Detect which cell encompasses the target text, then output its [x, y] center coordinate. 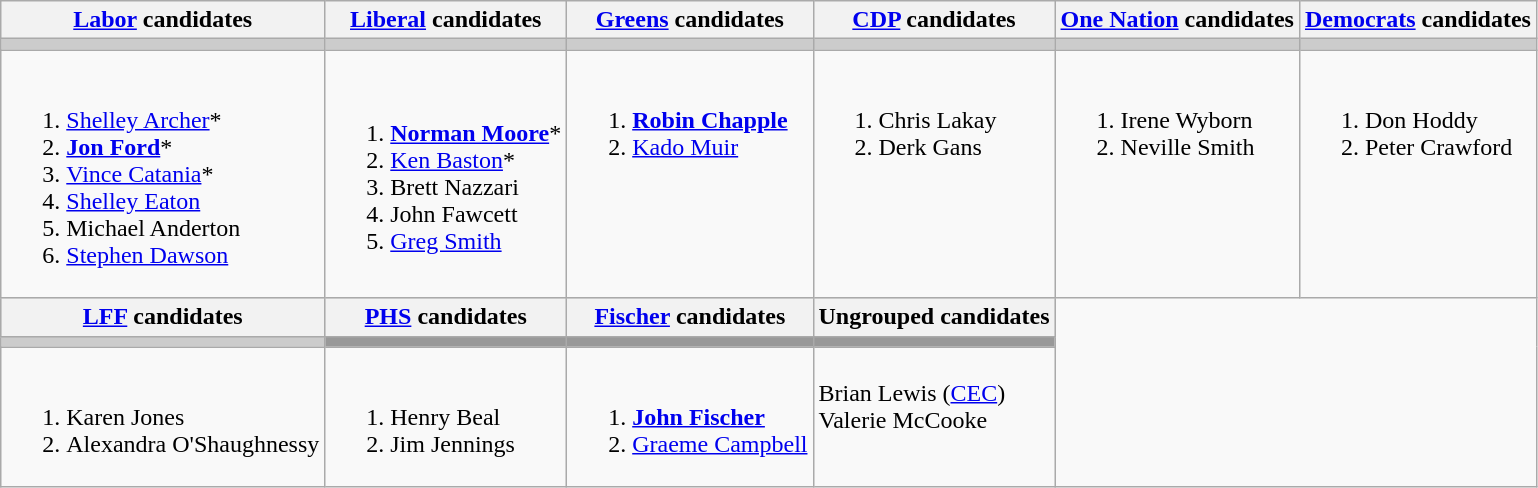
Karen JonesAlexandra O'Shaughnessy [163, 417]
Greens candidates [690, 20]
Robin ChappleKado Muir [690, 174]
Fischer candidates [690, 317]
Liberal candidates [446, 20]
Chris LakayDerk Gans [934, 174]
PHS candidates [446, 317]
One Nation candidates [1177, 20]
Labor candidates [163, 20]
Brian Lewis (CEC) Valerie McCooke [934, 417]
Shelley Archer*Jon Ford*Vince Catania*Shelley EatonMichael AndertonStephen Dawson [163, 174]
Democrats candidates [1418, 20]
Norman Moore*Ken Baston*Brett NazzariJohn FawcettGreg Smith [446, 174]
John FischerGraeme Campbell [690, 417]
Henry BealJim Jennings [446, 417]
Don HoddyPeter Crawford [1418, 174]
LFF candidates [163, 317]
Ungrouped candidates [934, 317]
CDP candidates [934, 20]
Irene WybornNeville Smith [1177, 174]
